Scan for the cell matching the given text and deliver its [x, y] coordinate at center. 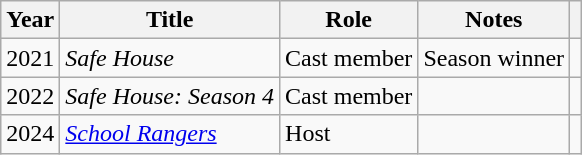
2022 [30, 96]
Notes [494, 20]
2021 [30, 58]
Role [349, 20]
Title [170, 20]
Host [349, 134]
Year [30, 20]
Season winner [494, 58]
2024 [30, 134]
School Rangers [170, 134]
Safe House [170, 58]
Safe House: Season 4 [170, 96]
